From the cell containing the given text, extract its center point as (X, Y) coordinate. 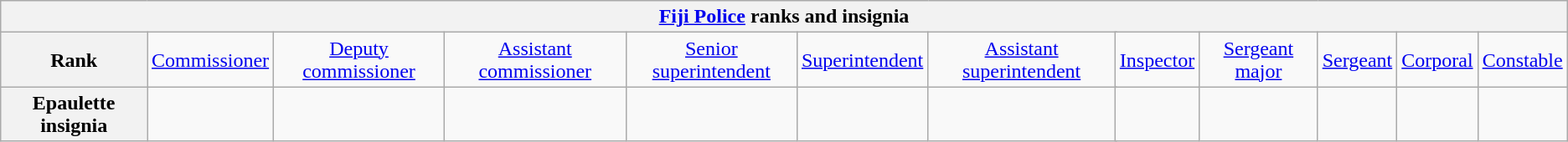
Constable (1523, 60)
Assistant superintendent (1022, 60)
Commissioner (211, 60)
Epaulette insignia (74, 114)
Sergeant major (1258, 60)
Fiji Police ranks and insignia (784, 17)
Sergeant (1357, 60)
Assistant commissioner (534, 60)
Inspector (1157, 60)
Superintendent (862, 60)
Senior superintendent (711, 60)
Rank (74, 60)
Deputy commissioner (359, 60)
Corporal (1437, 60)
